Find where the given text appears and provide that cell's center as (X, Y) coordinate. 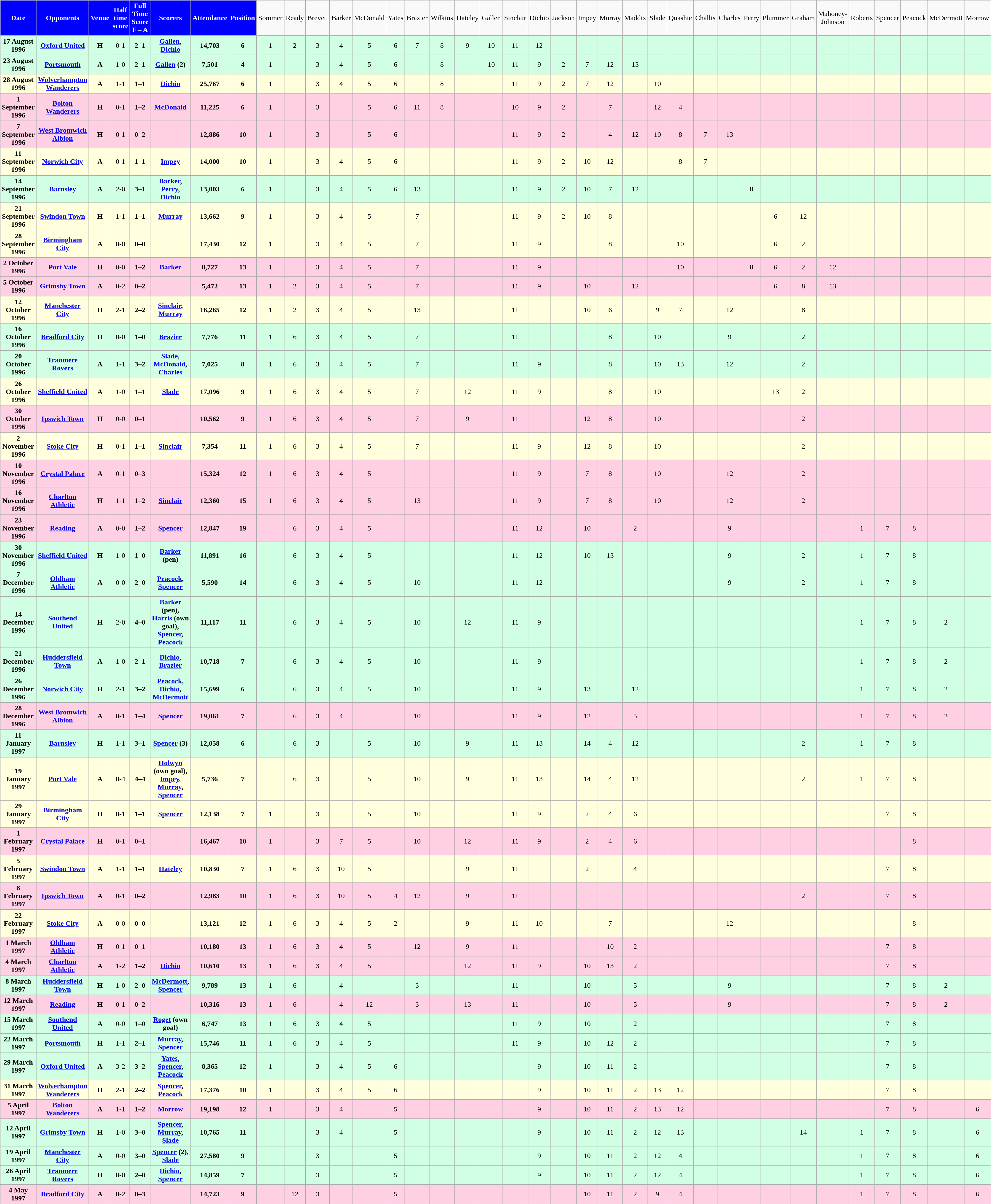
21 December 1996 (18, 661)
12,847 (210, 528)
11,891 (210, 555)
12 April 1997 (18, 1132)
Holwyn (own goal), Impey, Murray, Spencer (170, 779)
14,000 (210, 162)
19,198 (210, 1109)
12 October 1996 (18, 310)
Peacock, Dichio, McDermott (170, 689)
Venue (100, 18)
4 May 1997 (18, 1195)
10,562 (210, 419)
7 September 1996 (18, 134)
10 November 1996 (18, 474)
29 March 1997 (18, 1066)
10,610 (210, 966)
23 August 1996 (18, 65)
7 December 1996 (18, 583)
14,859 (210, 1175)
25,767 (210, 84)
16 November 1996 (18, 501)
29 January 1997 (18, 814)
5 February 1997 (18, 869)
1-2 (120, 966)
Slade, McDonald, Charles (170, 364)
Peacock (914, 18)
Roberts (862, 18)
13,662 (210, 216)
Half time score (120, 18)
7,776 (210, 337)
4–0 (140, 622)
10,765 (210, 1132)
17,376 (210, 1089)
Barker (pen), Harris (own goal), Spencer, Peacock (170, 622)
30 October 1996 (18, 419)
Opponents (63, 18)
8,727 (210, 267)
14 December 1996 (18, 622)
2 October 1996 (18, 267)
17 August 1996 (18, 45)
20 October 1996 (18, 364)
15,746 (210, 1043)
Brevett (318, 18)
14 September 1996 (18, 189)
30 November 1996 (18, 555)
7,501 (210, 65)
Dichio, Spencer (170, 1175)
21 September 1996 (18, 216)
12,983 (210, 896)
5,590 (210, 583)
5 October 1996 (18, 286)
26 December 1996 (18, 689)
Quashie (680, 18)
16 October 1996 (18, 337)
12,138 (210, 814)
Challis (706, 18)
16 (243, 555)
17,096 (210, 392)
Spencer (2), Slade (170, 1155)
10,180 (210, 946)
Gallen, Dichio (170, 45)
15,324 (210, 474)
8 March 1997 (18, 985)
Graham (803, 18)
14,723 (210, 1195)
Wilkins (442, 18)
7,025 (210, 364)
5 April 1997 (18, 1109)
1–4 (140, 716)
Attendance (210, 18)
Dichio, Brazier (170, 661)
8,365 (210, 1066)
4–4 (140, 779)
13,003 (210, 189)
Gallen (491, 18)
26 October 1996 (18, 392)
12,360 (210, 501)
Spencer, Peacock (170, 1089)
12,058 (210, 743)
10,316 (210, 1005)
Peacock, Spencer (170, 583)
McDermott, Spencer (170, 985)
16,265 (210, 310)
Sinclair, Murray (170, 310)
Yates, Spencer, Peacock (170, 1066)
Barker, Perry, Dichio (170, 189)
3-2 (120, 1066)
11 January 1997 (18, 743)
19 January 1997 (18, 779)
Roget (own goal) (170, 1024)
11 September 1996 (18, 162)
Charles (730, 18)
Yates (396, 18)
16,467 (210, 841)
19 April 1997 (18, 1155)
1 February 1997 (18, 841)
Position (243, 18)
22 February 1997 (18, 923)
13,121 (210, 923)
Barker (pen) (170, 555)
19,061 (210, 716)
1 March 1997 (18, 946)
15 (243, 501)
28 August 1996 (18, 84)
1 September 1996 (18, 107)
23 November 1996 (18, 528)
22 March 1997 (18, 1043)
11,225 (210, 107)
11,117 (210, 622)
15,699 (210, 689)
4 March 1997 (18, 966)
26 April 1997 (18, 1175)
8 February 1997 (18, 896)
2 November 1996 (18, 446)
Scorers (170, 18)
17,430 (210, 244)
28 September 1996 (18, 244)
10,718 (210, 661)
Gallen (2) (170, 65)
Full Time ScoreF – A (140, 18)
27,580 (210, 1155)
Perry (751, 18)
7,354 (210, 446)
Ready (295, 18)
McDermott (946, 18)
Plummer (776, 18)
Jackson (563, 18)
Mahoney-Johnson (833, 18)
5,736 (210, 779)
14,703 (210, 45)
Spencer (3) (170, 743)
Sommer (270, 18)
10,830 (210, 869)
Spencer, Murray, Slade (170, 1132)
Maddix (635, 18)
Murray, Spencer (170, 1043)
12 March 1997 (18, 1005)
Date (18, 18)
19 (243, 528)
31 March 1997 (18, 1089)
12,886 (210, 134)
6,747 (210, 1024)
9,789 (210, 985)
28 December 1996 (18, 716)
15 March 1997 (18, 1024)
0-4 (120, 779)
5,472 (210, 286)
